Find where the given text appears and provide that cell's center as [X, Y] coordinate. 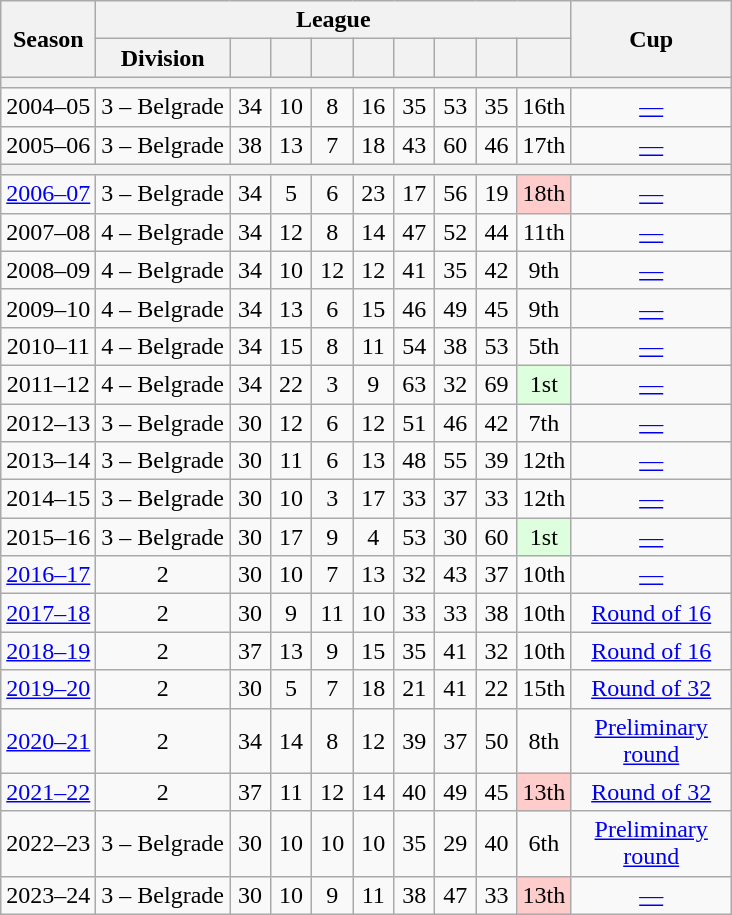
69 [496, 384]
18th [544, 194]
2007–08 [48, 232]
54 [414, 346]
2012–13 [48, 423]
21 [414, 689]
2016–17 [48, 575]
2022–23 [48, 844]
2014–15 [48, 499]
44 [496, 232]
2013–14 [48, 461]
5th [544, 346]
16 [374, 107]
6th [544, 844]
4 [374, 537]
Cup [652, 39]
2005–06 [48, 145]
55 [456, 461]
11th [544, 232]
Season [48, 39]
League [334, 20]
56 [456, 194]
29 [456, 844]
2020–21 [48, 740]
2017–18 [48, 613]
2009–10 [48, 308]
50 [496, 740]
52 [456, 232]
8th [544, 740]
15th [544, 689]
2023–24 [48, 895]
2006–07 [48, 194]
63 [414, 384]
17th [544, 145]
7th [544, 423]
Division [163, 58]
16th [544, 107]
2004–05 [48, 107]
48 [414, 461]
23 [374, 194]
2008–09 [48, 270]
2019–20 [48, 689]
2015–16 [48, 537]
19 [496, 194]
51 [414, 423]
2011–12 [48, 384]
2021–22 [48, 792]
2010–11 [48, 346]
2018–19 [48, 651]
